Provide the [X, Y] coordinate of the cell's center where the given text is located.  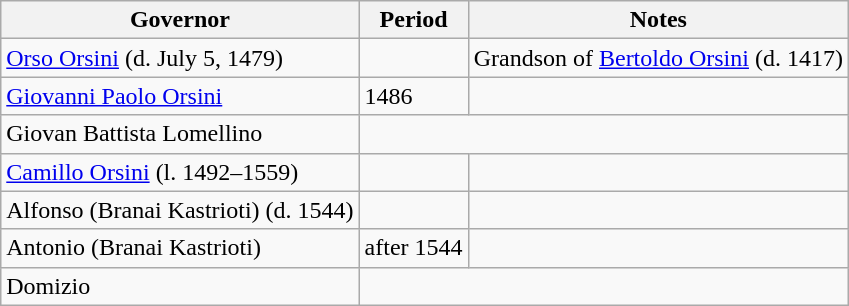
Governor [180, 20]
Giovan Battista Lomellino [180, 134]
Notes [658, 20]
Grandson of Bertoldo Orsini (d. 1417) [658, 58]
Antonio (Branai Kastrioti) [180, 248]
Giovanni Paolo Orsini [180, 96]
Camillo Orsini (l. 1492–1559) [180, 172]
Orso Orsini (d. July 5, 1479) [180, 58]
Domizio [180, 286]
1486 [414, 96]
Alfonso (Branai Kastrioti) (d. 1544) [180, 210]
Period [414, 20]
after 1544 [414, 248]
